Locate the cell with the specified text and output its (X, Y) center coordinate. 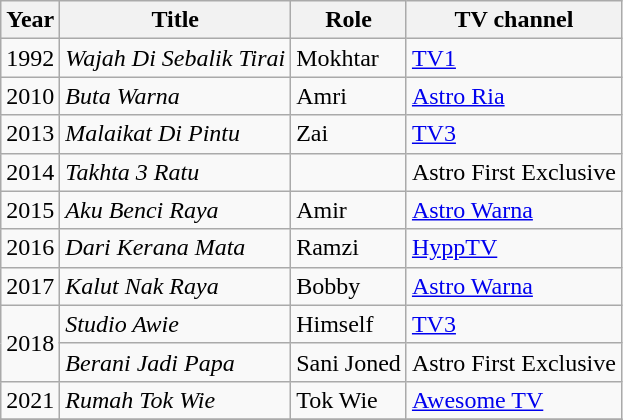
Awesome TV (514, 400)
Bobby (349, 286)
Tok Wie (349, 400)
Role (349, 20)
Mokhtar (349, 58)
Himself (349, 324)
2015 (30, 210)
Aku Benci Raya (176, 210)
Year (30, 20)
TV1 (514, 58)
2021 (30, 400)
Berani Jadi Papa (176, 362)
Malaikat Di Pintu (176, 134)
Buta Warna (176, 96)
HyppTV (514, 248)
Rumah Tok Wie (176, 400)
2010 (30, 96)
Zai (349, 134)
Sani Joned (349, 362)
2013 (30, 134)
Astro Ria (514, 96)
Title (176, 20)
Studio Awie (176, 324)
Takhta 3 Ratu (176, 172)
2016 (30, 248)
Kalut Nak Raya (176, 286)
TV channel (514, 20)
Amri (349, 96)
Dari Kerana Mata (176, 248)
2018 (30, 343)
2014 (30, 172)
2017 (30, 286)
1992 (30, 58)
Ramzi (349, 248)
Amir (349, 210)
Wajah Di Sebalik Tirai (176, 58)
